From the cell containing the given text, extract its center point as (X, Y) coordinate. 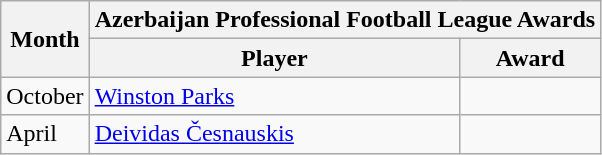
Award (530, 58)
Month (45, 39)
Winston Parks (274, 96)
Deividas Česnauskis (274, 134)
Player (274, 58)
Azerbaijan Professional Football League Awards (345, 20)
April (45, 134)
October (45, 96)
